Locate the cell with the specified text and output its (x, y) center coordinate. 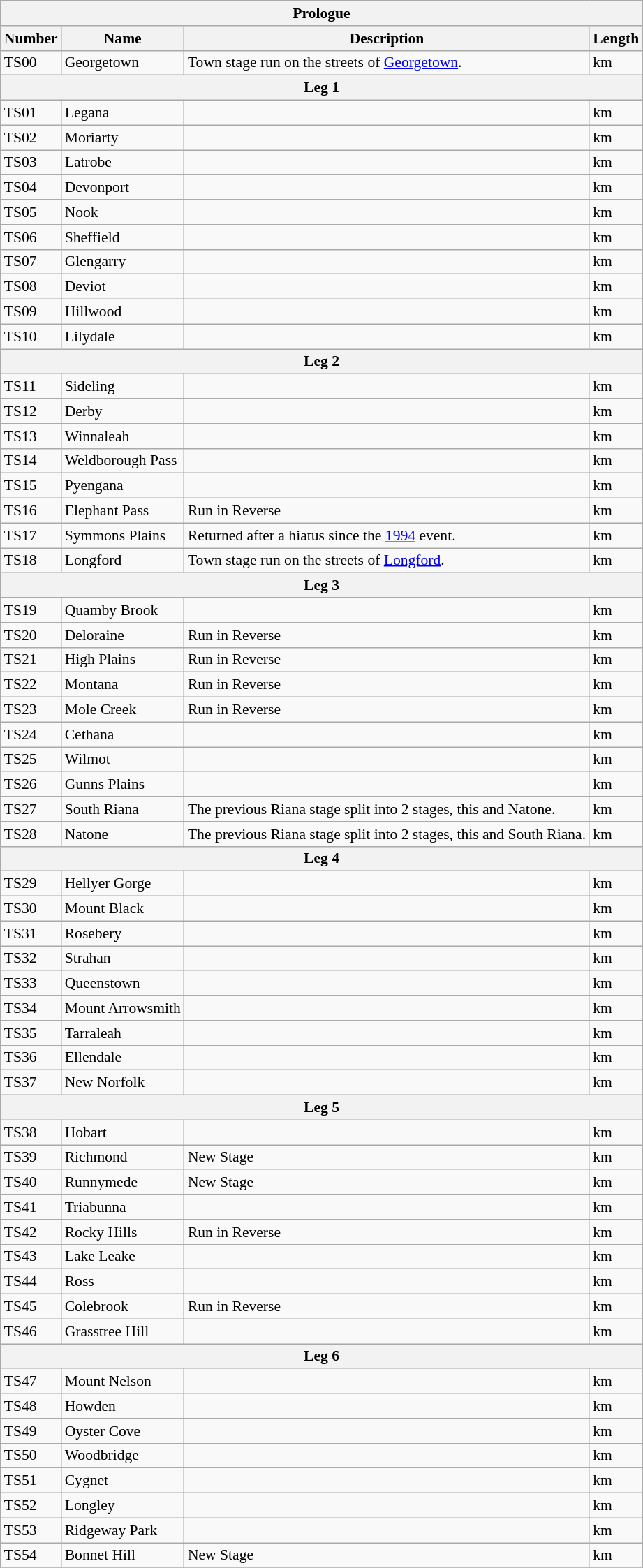
TS27 (31, 809)
TS41 (31, 1207)
TS40 (31, 1183)
High Plains (123, 660)
Ross (123, 1282)
Hobart (123, 1132)
Description (387, 38)
TS09 (31, 312)
TS34 (31, 1008)
Longley (123, 1506)
TS13 (31, 436)
TS26 (31, 785)
TS49 (31, 1431)
Leg 6 (322, 1356)
TS03 (31, 163)
Glengarry (123, 262)
TS48 (31, 1406)
TS05 (31, 212)
Triabunna (123, 1207)
TS14 (31, 461)
Queenstown (123, 984)
TS12 (31, 411)
TS04 (31, 188)
Montana (123, 685)
Natone (123, 834)
TS15 (31, 486)
Cygnet (123, 1481)
Town stage run on the streets of Georgetown. (387, 63)
Ridgeway Park (123, 1530)
Rosebery (123, 933)
TS23 (31, 710)
TS43 (31, 1257)
TS54 (31, 1555)
TS35 (31, 1033)
Leg 5 (322, 1108)
TS29 (31, 884)
Cethana (123, 734)
TS16 (31, 511)
Oyster Cove (123, 1431)
TS31 (31, 933)
Lilydale (123, 336)
TS19 (31, 610)
TS28 (31, 834)
Deviot (123, 287)
Leg 4 (322, 859)
TS36 (31, 1058)
Grasstree Hill (123, 1331)
Moriarty (123, 138)
Hillwood (123, 312)
Longford (123, 561)
TS11 (31, 387)
TS01 (31, 113)
TS42 (31, 1232)
TS38 (31, 1132)
Nook (123, 212)
Georgetown (123, 63)
New Norfolk (123, 1083)
TS46 (31, 1331)
Mount Black (123, 909)
TS25 (31, 760)
The previous Riana stage split into 2 stages, this and Natone. (387, 809)
Winnaleah (123, 436)
Howden (123, 1406)
TS18 (31, 561)
Quamby Brook (123, 610)
TS51 (31, 1481)
Leg 2 (322, 362)
TS02 (31, 138)
TS37 (31, 1083)
Number (31, 38)
TS53 (31, 1530)
TS39 (31, 1157)
TS20 (31, 635)
Length (616, 38)
Mount Nelson (123, 1382)
Bonnet Hill (123, 1555)
Sheffield (123, 237)
Town stage run on the streets of Longford. (387, 561)
Devonport (123, 188)
Symmons Plains (123, 535)
Derby (123, 411)
TS45 (31, 1307)
TS32 (31, 959)
TS22 (31, 685)
Woodbridge (123, 1456)
TS24 (31, 734)
TS33 (31, 984)
Lake Leake (123, 1257)
Returned after a hiatus since the 1994 event. (387, 535)
Prologue (322, 13)
TS17 (31, 535)
TS30 (31, 909)
Legana (123, 113)
Gunns Plains (123, 785)
Rocky Hills (123, 1232)
TS47 (31, 1382)
TS10 (31, 336)
TS44 (31, 1282)
South Riana (123, 809)
Leg 1 (322, 88)
Strahan (123, 959)
Ellendale (123, 1058)
Mole Creek (123, 710)
Deloraine (123, 635)
Latrobe (123, 163)
Leg 3 (322, 586)
TS06 (31, 237)
Elephant Pass (123, 511)
Wilmot (123, 760)
TS52 (31, 1506)
Weldborough Pass (123, 461)
Hellyer Gorge (123, 884)
Name (123, 38)
TS07 (31, 262)
Colebrook (123, 1307)
TS00 (31, 63)
Tarraleah (123, 1033)
TS21 (31, 660)
TS50 (31, 1456)
Runnymede (123, 1183)
Richmond (123, 1157)
TS08 (31, 287)
Pyengana (123, 486)
Sideling (123, 387)
The previous Riana stage split into 2 stages, this and South Riana. (387, 834)
Mount Arrowsmith (123, 1008)
